Determine the [X, Y] coordinate at the center of the cell enclosing the given text.  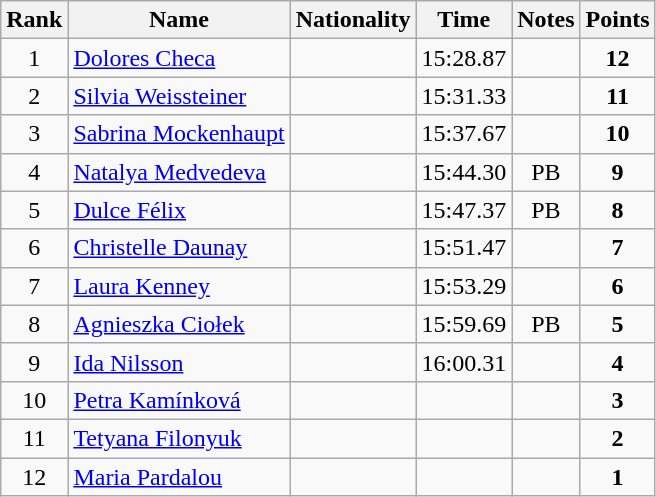
Maria Pardalou [179, 477]
Natalya Medvedeva [179, 172]
Nationality [353, 20]
Notes [546, 20]
15:53.29 [464, 286]
15:44.30 [464, 172]
Laura Kenney [179, 286]
Sabrina Mockenhaupt [179, 134]
Agnieszka Ciołek [179, 324]
Dulce Félix [179, 210]
15:31.33 [464, 96]
Petra Kamínková [179, 400]
Time [464, 20]
15:28.87 [464, 58]
Name [179, 20]
Christelle Daunay [179, 248]
16:00.31 [464, 362]
15:47.37 [464, 210]
Dolores Checa [179, 58]
15:51.47 [464, 248]
Points [618, 20]
Rank [34, 20]
Silvia Weissteiner [179, 96]
15:59.69 [464, 324]
Ida Nilsson [179, 362]
15:37.67 [464, 134]
Tetyana Filonyuk [179, 438]
